For the text-containing cell, return its midpoint in [X, Y] coordinate format. 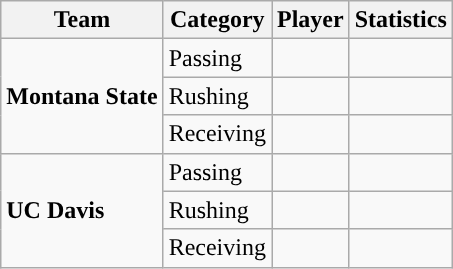
Montana State [82, 96]
Team [82, 20]
UC Davis [82, 210]
Statistics [400, 20]
Player [311, 20]
Category [217, 20]
